For the text-containing cell, return its midpoint in (X, Y) coordinate format. 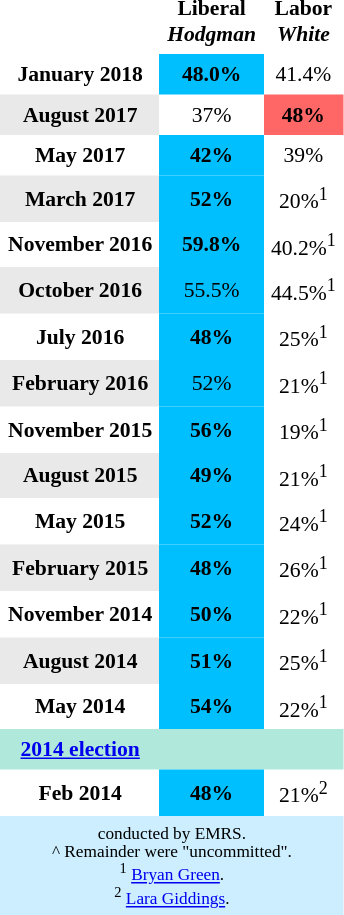
February 2015 (80, 568)
August 2014 (80, 660)
55.5% (212, 291)
January 2018 (80, 74)
Feb 2014 (80, 793)
41.4% (303, 74)
26%1 (303, 568)
19%1 (303, 429)
56% (212, 429)
24%1 (303, 521)
51% (212, 660)
49% (212, 475)
November 2015 (80, 429)
37% (212, 114)
48.0% (212, 74)
21%2 (303, 793)
July 2016 (80, 337)
conducted by EMRS.^ Remainder were "uncommitted".1 Bryan Green.2 Lara Giddings. (172, 865)
March 2017 (80, 198)
54% (212, 706)
August 2017 (80, 114)
42% (212, 155)
59.8% (212, 244)
May 2015 (80, 521)
44.5%1 (303, 291)
40.2%1 (303, 244)
20%1 (303, 198)
50% (212, 614)
May 2014 (80, 706)
October 2016 (80, 291)
February 2016 (80, 383)
November 2016 (80, 244)
May 2017 (80, 155)
November 2014 (80, 614)
August 2015 (80, 475)
39% (303, 155)
2014 election (80, 749)
